Output the (x, y) coordinate of the center of the cell containing the given text.  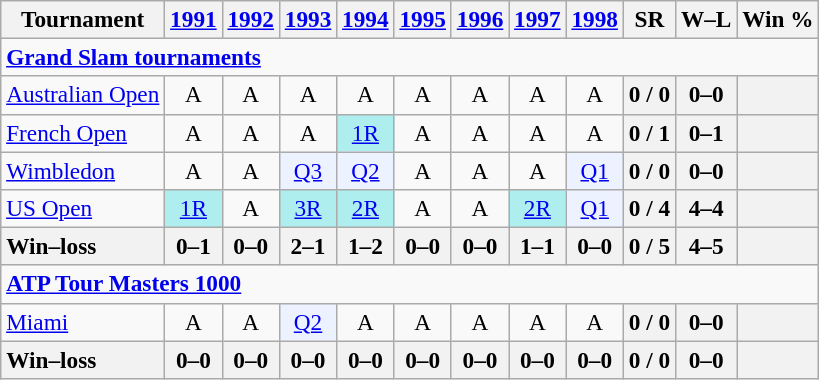
4–4 (706, 208)
1994 (366, 19)
SR (649, 19)
1993 (308, 19)
1996 (480, 19)
2–1 (308, 246)
4–5 (706, 246)
Miami (83, 322)
Australian Open (83, 95)
1–2 (366, 246)
1997 (538, 19)
W–L (706, 19)
0 / 5 (649, 246)
0 / 4 (649, 208)
US Open (83, 208)
Grand Slam tournaments (410, 57)
1995 (422, 19)
1998 (594, 19)
1992 (250, 19)
1991 (194, 19)
0 / 1 (649, 133)
Q3 (308, 170)
ATP Tour Masters 1000 (410, 284)
3R (308, 208)
French Open (83, 133)
1–1 (538, 246)
Win % (778, 19)
Wimbledon (83, 170)
Tournament (83, 19)
